Extract the [x, y] coordinate from the center of the cell holding the provided text.  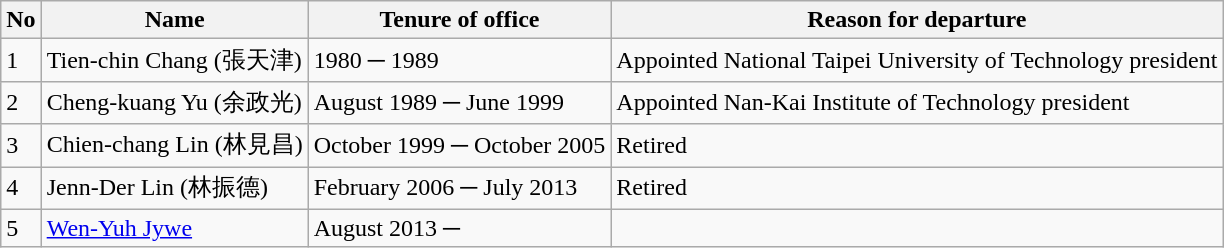
1 [21, 60]
Jenn-Der Lin (林振德) [174, 188]
Tien-chin Chang (張天津) [174, 60]
Chien-chang Lin (林見昌) [174, 146]
August 2013 ─ [460, 228]
Cheng-kuang Yu (余政光) [174, 102]
February 2006 ─ July 2013 [460, 188]
August 1989 ─ June 1999 [460, 102]
Tenure of office [460, 20]
1980 ─ 1989 [460, 60]
No [21, 20]
Wen-Yuh Jywe [174, 228]
2 [21, 102]
Appointed National Taipei University of Technology president [917, 60]
October 1999 ─ October 2005 [460, 146]
Reason for departure [917, 20]
Appointed Nan-Kai Institute of Technology president [917, 102]
3 [21, 146]
4 [21, 188]
Name [174, 20]
5 [21, 228]
